Provide the (x, y) coordinate of the cell's center where the given text is located.  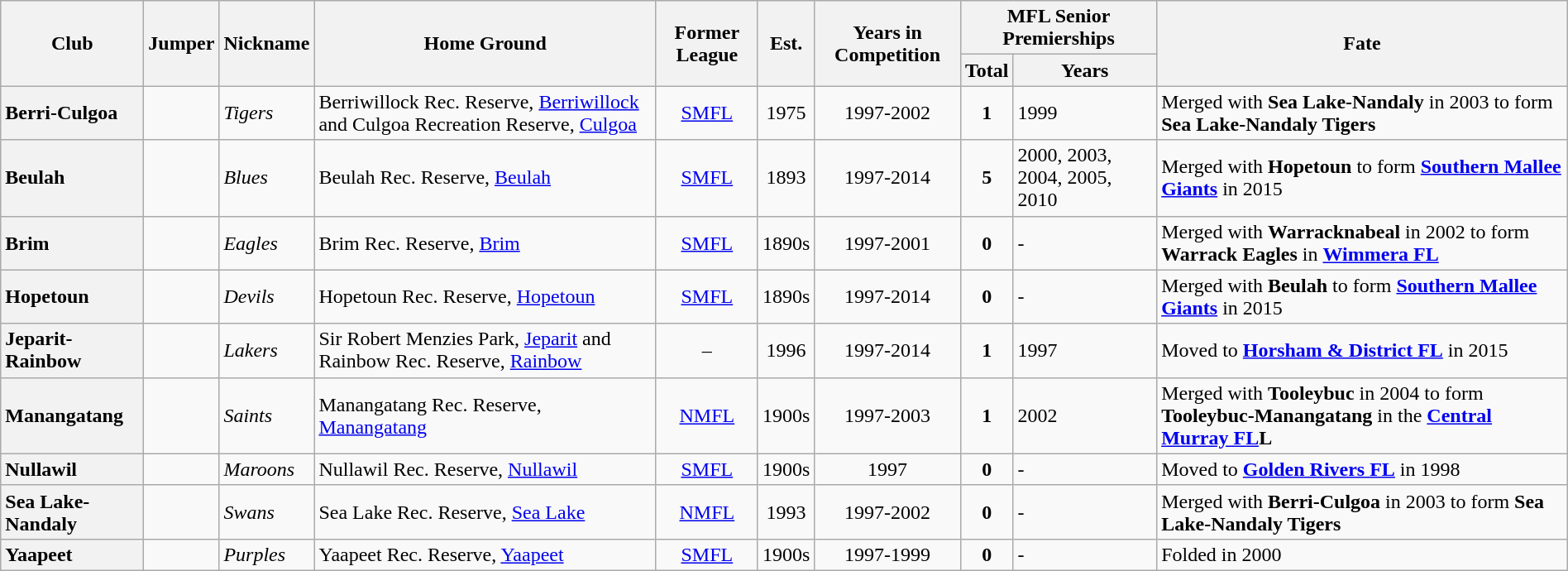
Maroons (266, 469)
Home Ground (485, 43)
2000, 2003, 2004, 2005, 2010 (1085, 178)
Former League (706, 43)
Sir Robert Menzies Park, Jeparit and Rainbow Rec. Reserve, Rainbow (485, 351)
Hopetoun Rec. Reserve, Hopetoun (485, 296)
Purples (266, 554)
1996 (786, 351)
Nickname (266, 43)
Nullawil Rec. Reserve, Nullawil (485, 469)
1997-1999 (888, 554)
Merged with Hopetoun to form Southern Mallee Giants in 2015 (1363, 178)
Folded in 2000 (1363, 554)
Berri-Culgoa (73, 113)
Brim (73, 243)
Beulah Rec. Reserve, Beulah (485, 178)
Merged with Berri-Culgoa in 2003 to form Sea Lake-Nandaly Tigers (1363, 511)
Yaapeet (73, 554)
Jeparit-Rainbow (73, 351)
1997-2001 (888, 243)
1997-2003 (888, 415)
– (706, 351)
2002 (1085, 415)
Tigers (266, 113)
Est. (786, 43)
Jumper (182, 43)
Lakers (266, 351)
Yaapeet Rec. Reserve, Yaapeet (485, 554)
Beulah (73, 178)
1893 (786, 178)
Sea Lake Rec. Reserve, Sea Lake (485, 511)
Swans (266, 511)
Manangatang (73, 415)
Blues (266, 178)
Nullawil (73, 469)
1993 (786, 511)
Fate (1363, 43)
MFL Senior Premierships (1059, 28)
Eagles (266, 243)
Merged with Warracknabeal in 2002 to form Warrack Eagles in Wimmera FL (1363, 243)
Devils (266, 296)
Brim Rec. Reserve, Brim (485, 243)
Moved to Horsham & District FL in 2015 (1363, 351)
Hopetoun (73, 296)
1975 (786, 113)
Manangatang Rec. Reserve, Manangatang (485, 415)
Club (73, 43)
Saints (266, 415)
Sea Lake-Nandaly (73, 511)
Total (987, 70)
Moved to Golden Rivers FL in 1998 (1363, 469)
Berriwillock Rec. Reserve, Berriwillock and Culgoa Recreation Reserve, Culgoa (485, 113)
Merged with Tooleybuc in 2004 to form Tooleybuc-Manangatang in the Central Murray FLL (1363, 415)
Years in Competition (888, 43)
Years (1085, 70)
5 (987, 178)
Merged with Beulah to form Southern Mallee Giants in 2015 (1363, 296)
Merged with Sea Lake-Nandaly in 2003 to form Sea Lake-Nandaly Tigers (1363, 113)
1999 (1085, 113)
